Identify which cell holds the provided text, then report its (X, Y) central coordinate. 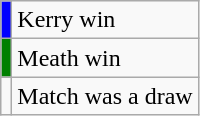
Kerry win (105, 20)
Meath win (105, 58)
Match was a draw (105, 96)
